Pinpoint the cell where the given text exists, returning its (x, y) midpoint coordinate. 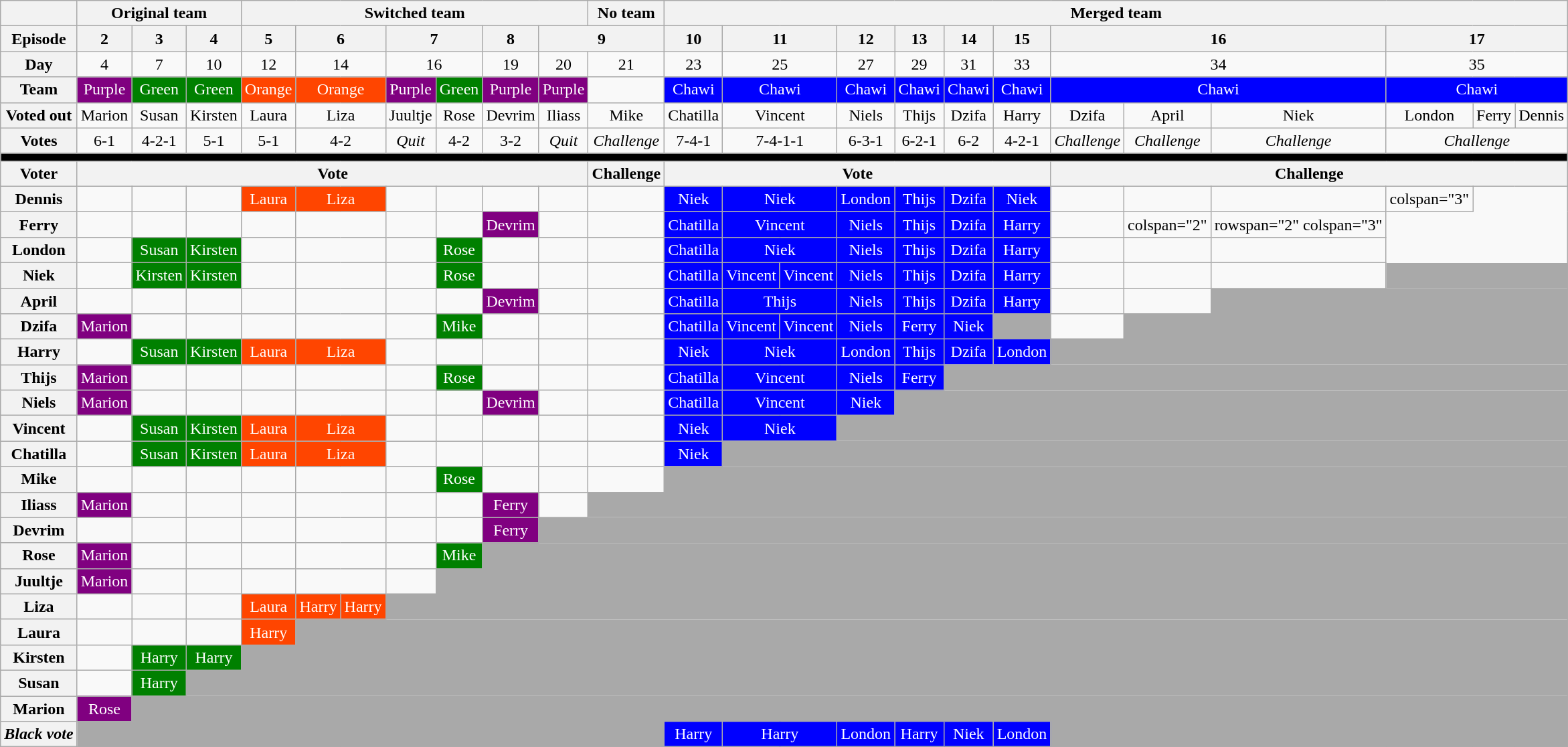
9 (601, 39)
19 (511, 64)
Votes (39, 141)
17 (1477, 39)
8 (511, 39)
6-1 (104, 141)
6-3-1 (866, 141)
3 (159, 39)
15 (1022, 39)
5 (268, 39)
23 (693, 64)
11 (780, 39)
6-2 (968, 141)
Switched team (415, 13)
2 (104, 39)
Original team (159, 13)
Team (39, 90)
6 (341, 39)
colspan="2" (1168, 224)
34 (1218, 64)
13 (920, 39)
7-4-1 (693, 141)
25 (780, 64)
6-2-1 (920, 141)
Voter (39, 173)
colspan="3" (1429, 199)
35 (1477, 64)
20 (563, 64)
Episode (39, 39)
33 (1022, 64)
Voted out (39, 115)
31 (968, 64)
3-2 (511, 141)
Black vote (39, 734)
7-4-1-1 (780, 141)
No team (626, 13)
29 (920, 64)
rowspan="2" colspan="3" (1298, 224)
Merged team (1116, 13)
21 (626, 64)
Day (39, 64)
27 (866, 64)
